Search for the cell housing the specified text and yield its (x, y) center coordinate. 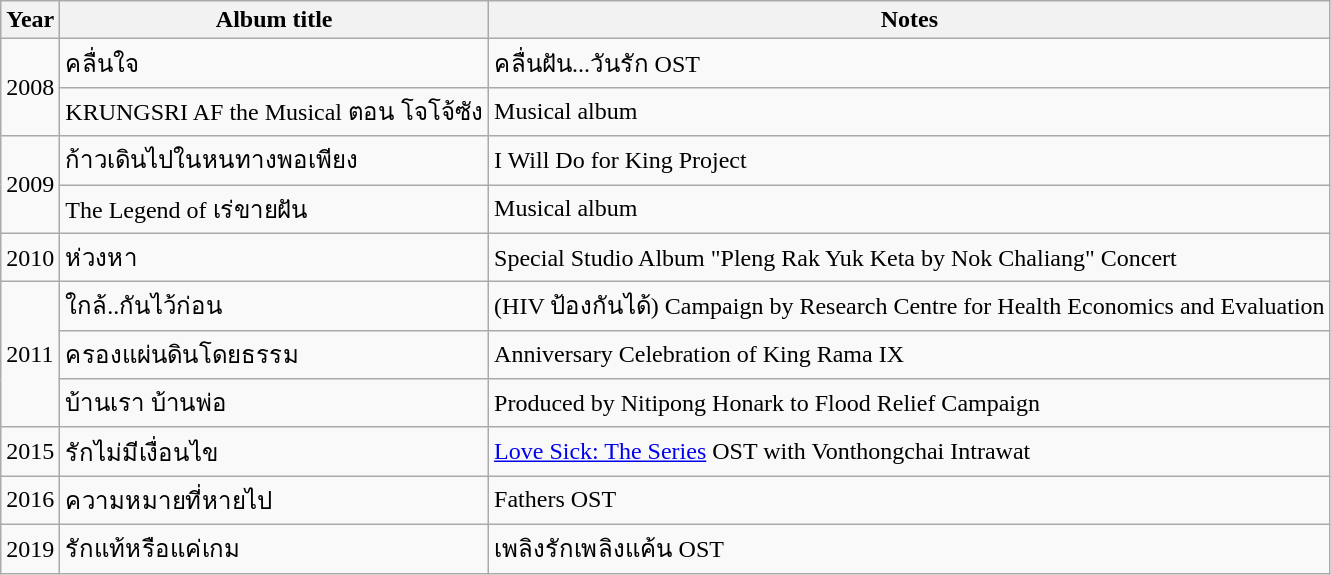
I Will Do for King Project (910, 160)
The Legend of เร่ขายฝัน (274, 208)
2011 (30, 355)
ใกล้..กันไว้ก่อน (274, 306)
Special Studio Album "Pleng Rak Yuk Keta by Nok Chaliang" Concert (910, 258)
คลื่นใจ (274, 64)
ก้าวเดินไปในหนทางพอเพียง (274, 160)
รักแท้หรือแค่เกม (274, 548)
ความหมายที่หายไป (274, 500)
Love Sick: The Series OST with Vonthongchai Intrawat (910, 452)
Produced by Nitipong Honark to Flood Relief Campaign (910, 404)
2008 (30, 88)
Album title (274, 20)
ห่วงหา (274, 258)
2009 (30, 184)
Anniversary Celebration of King Rama IX (910, 354)
2015 (30, 452)
ครองแผ่นดินโดยธรรม (274, 354)
รักไม่มีเงื่อนไข (274, 452)
2010 (30, 258)
KRUNGSRI AF the Musical ตอน โจโจ้ซัง (274, 112)
Year (30, 20)
บ้านเรา บ้านพ่อ (274, 404)
2016 (30, 500)
คลื่นฝัน...วันรัก OST (910, 64)
Fathers OST (910, 500)
2019 (30, 548)
(HIV ป้องกันได้) Campaign by Research Centre for Health Economics and Evaluation (910, 306)
Notes (910, 20)
เพลิงรักเพลิงแค้น OST (910, 548)
